Pinpoint the cell where the given text exists, returning its (X, Y) midpoint coordinate. 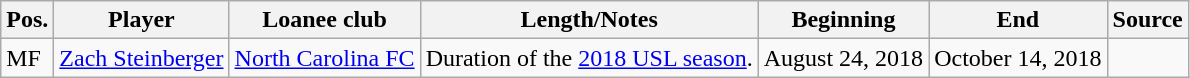
Player (142, 20)
Beginning (843, 20)
October 14, 2018 (1018, 58)
Source (1148, 20)
August 24, 2018 (843, 58)
Zach Steinberger (142, 58)
North Carolina FC (324, 58)
Length/Notes (589, 20)
Duration of the 2018 USL season. (589, 58)
MF (28, 58)
Pos. (28, 20)
Loanee club (324, 20)
End (1018, 20)
